Search for the cell housing the specified text and yield its [X, Y] center coordinate. 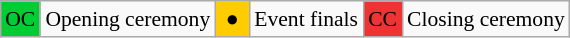
CC [382, 19]
Event finals [306, 19]
OC [20, 19]
Closing ceremony [486, 19]
● [232, 19]
Opening ceremony [128, 19]
